Capture the cell that displays the provided text and extract its [x, y] central coordinate. 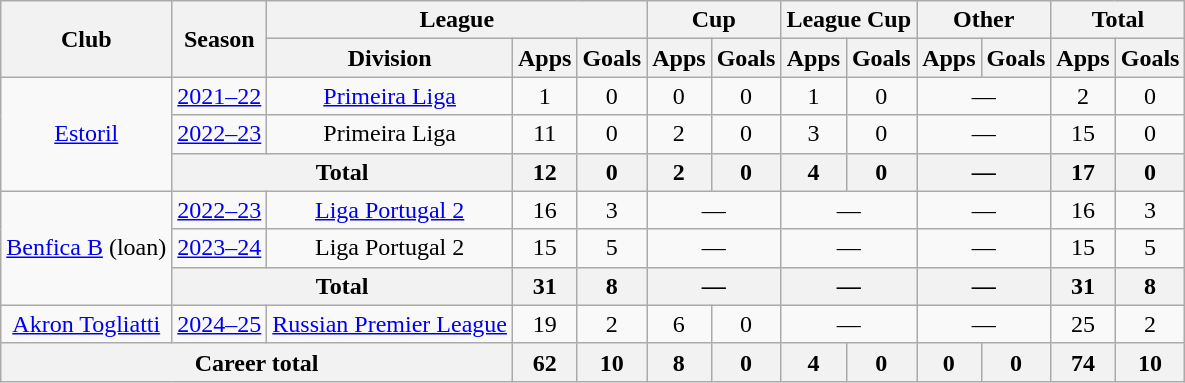
Other [984, 20]
2024–25 [220, 324]
Career total [257, 362]
Akron Togliatti [86, 324]
Season [220, 39]
Division [390, 58]
25 [1083, 324]
2021–22 [220, 96]
Cup [714, 20]
League [457, 20]
12 [544, 172]
74 [1083, 362]
League Cup [849, 20]
17 [1083, 172]
Benfica B (loan) [86, 248]
19 [544, 324]
2023–24 [220, 248]
11 [544, 134]
Estoril [86, 134]
6 [679, 324]
Club [86, 39]
62 [544, 362]
Russian Premier League [390, 324]
